Pinpoint the cell where the given text exists, returning its [X, Y] midpoint coordinate. 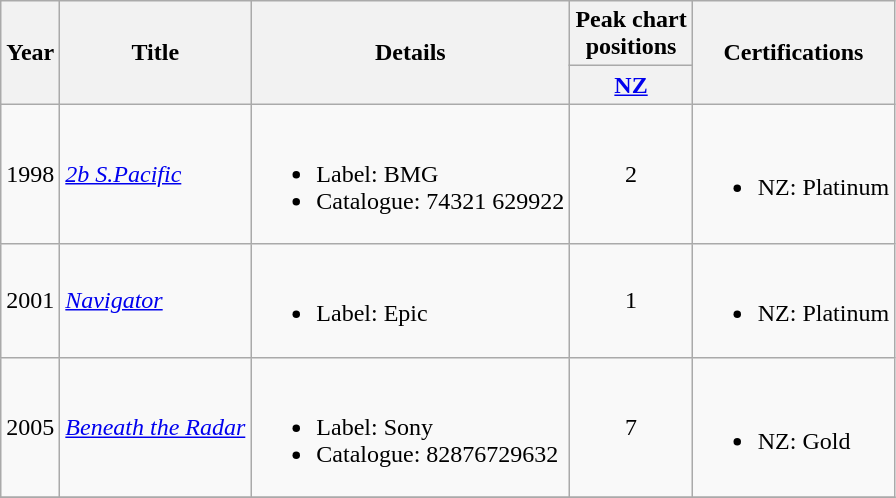
Title [156, 52]
Beneath the Radar [156, 427]
2001 [30, 300]
Peak chartpositions [631, 34]
1998 [30, 174]
1 [631, 300]
2005 [30, 427]
2 [631, 174]
Label: BMGCatalogue: 74321 629922 [410, 174]
NZ: Gold [793, 427]
Details [410, 52]
Label: Epic [410, 300]
2b S.Pacific [156, 174]
NZ [631, 85]
Year [30, 52]
Label: SonyCatalogue: 82876729632 [410, 427]
Certifications [793, 52]
7 [631, 427]
Navigator [156, 300]
